Locate the cell with the specified text and output its (x, y) center coordinate. 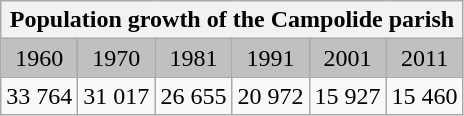
2011 (424, 58)
31 017 (116, 96)
1981 (194, 58)
1991 (270, 58)
15 927 (348, 96)
20 972 (270, 96)
Population growth of the Campolide parish (232, 20)
1960 (40, 58)
33 764 (40, 96)
2001 (348, 58)
15 460 (424, 96)
1970 (116, 58)
26 655 (194, 96)
